Detect which cell encompasses the target text, then output its [x, y] center coordinate. 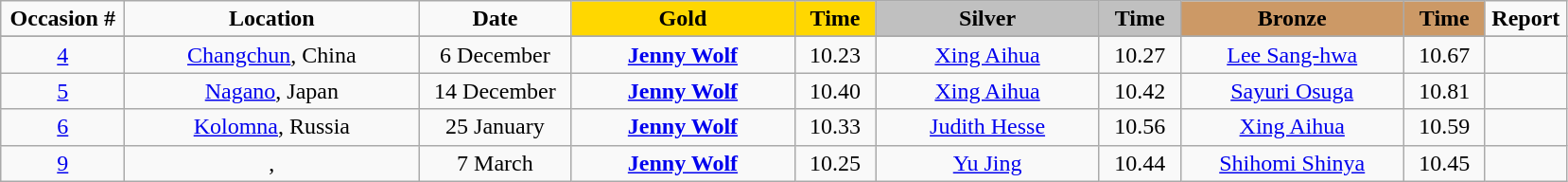
10.59 [1444, 127]
6 December [496, 55]
10.23 [835, 55]
6 [62, 127]
Changchun, China [272, 55]
Occasion # [62, 19]
5 [62, 91]
Shihomi Shinya [1292, 163]
Date [496, 19]
Report [1525, 19]
Lee Sang-hwa [1292, 55]
10.56 [1140, 127]
Yu Jing [987, 163]
Bronze [1292, 19]
Silver [987, 19]
10.81 [1444, 91]
10.40 [835, 91]
Gold [683, 19]
25 January [496, 127]
10.27 [1140, 55]
10.45 [1444, 163]
Judith Hesse [987, 127]
7 March [496, 163]
Sayuri Osuga [1292, 91]
10.33 [835, 127]
14 December [496, 91]
10.25 [835, 163]
4 [62, 55]
Nagano, Japan [272, 91]
10.42 [1140, 91]
10.44 [1140, 163]
Kolomna, Russia [272, 127]
10.67 [1444, 55]
, [272, 163]
9 [62, 163]
Location [272, 19]
